Identify which cell holds the provided text, then report its (X, Y) central coordinate. 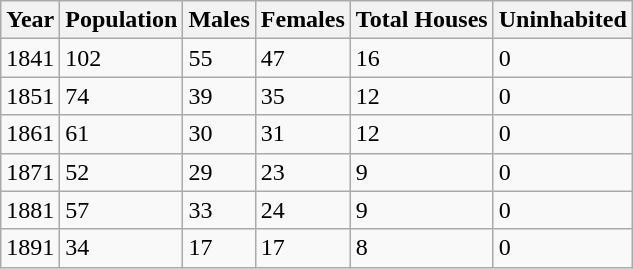
1841 (30, 58)
Males (219, 20)
55 (219, 58)
61 (122, 134)
24 (302, 210)
1871 (30, 172)
31 (302, 134)
47 (302, 58)
35 (302, 96)
Females (302, 20)
8 (422, 248)
102 (122, 58)
23 (302, 172)
Population (122, 20)
52 (122, 172)
30 (219, 134)
34 (122, 248)
29 (219, 172)
57 (122, 210)
Uninhabited (562, 20)
74 (122, 96)
33 (219, 210)
39 (219, 96)
1851 (30, 96)
Total Houses (422, 20)
1861 (30, 134)
16 (422, 58)
1891 (30, 248)
1881 (30, 210)
Year (30, 20)
